Find where the given text appears and provide that cell's center as (x, y) coordinate. 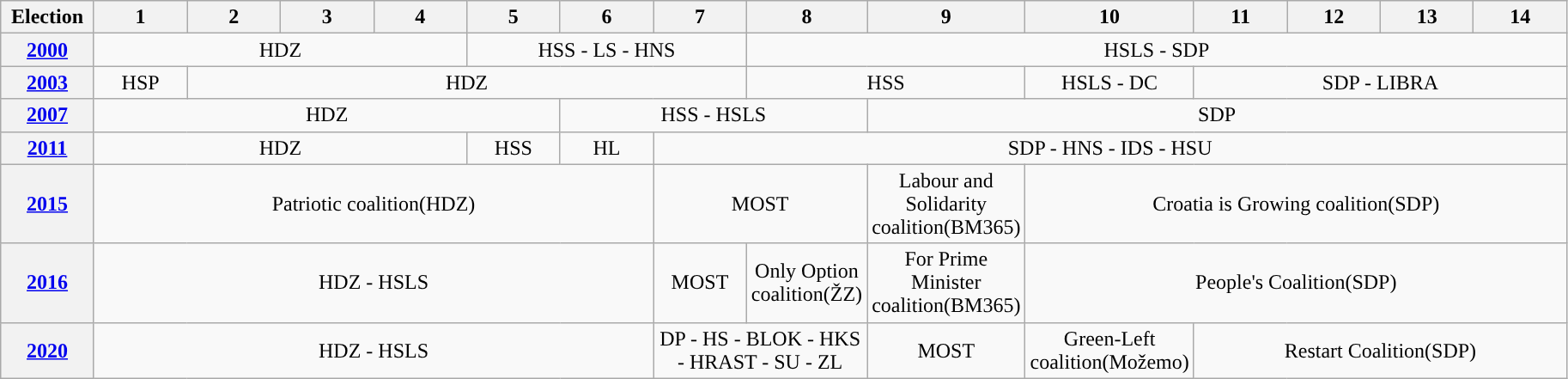
SDP - HNS - IDS - HSU (1110, 148)
2003 (48, 83)
6 (606, 17)
Green-Left coalition(Možemo) (1109, 351)
People's Coalition(SDP) (1297, 283)
DP - HS - BLOK - HKS - HRAST - SU - ZL (761, 351)
2020 (48, 351)
8 (806, 17)
Restart Coalition(SDP) (1380, 351)
9 (946, 17)
1 (141, 17)
SDP (1218, 115)
SDP - LIBRA (1380, 83)
Croatia is Growing coalition(SDP) (1297, 204)
3 (326, 17)
12 (1334, 17)
2016 (48, 283)
Labour and Solidarity coalition(BM365) (946, 204)
2011 (48, 148)
2015 (48, 204)
7 (701, 17)
HL (606, 148)
11 (1240, 17)
Only Option coalition(ŽZ) (806, 283)
HSP (141, 83)
13 (1427, 17)
For Prime Minister coalition(BM365) (946, 283)
5 (514, 17)
2007 (48, 115)
2000 (48, 50)
HSLS - DC (1109, 83)
4 (421, 17)
10 (1109, 17)
HSS - HSLS (713, 115)
Patriotic coalition(HDZ) (373, 204)
HSS - LS - HNS (607, 50)
HSLS - SDP (1156, 50)
14 (1520, 17)
2 (234, 17)
Election (48, 17)
